Detect which cell encompasses the target text, then output its (x, y) center coordinate. 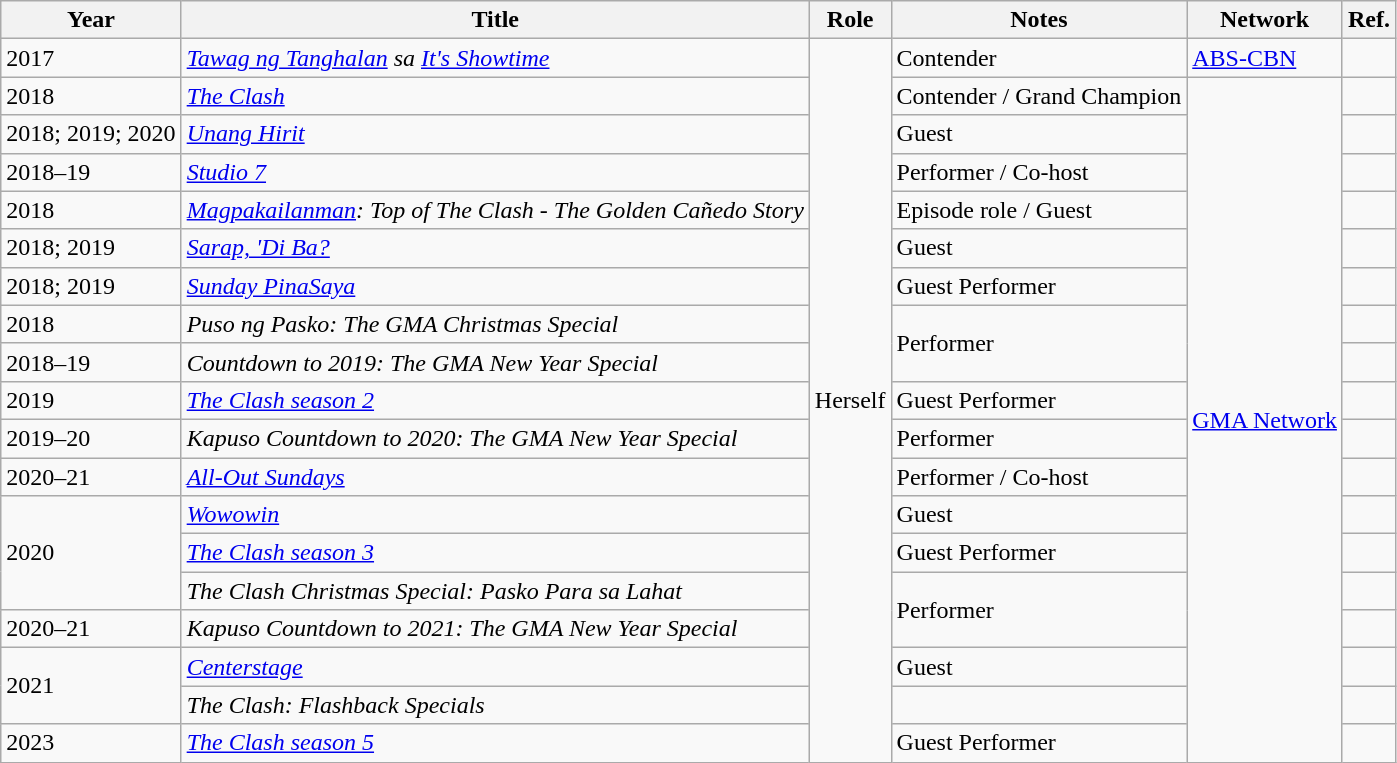
Wowowin (495, 515)
2017 (91, 58)
Puso ng Pasko: The GMA Christmas Special (495, 324)
The Clash season 5 (495, 743)
Kapuso Countdown to 2020: The GMA New Year Special (495, 438)
The Clash: Flashback Specials (495, 705)
Centerstage (495, 667)
2019 (91, 400)
2023 (91, 743)
ABS-CBN (1265, 58)
The Clash season 2 (495, 400)
The Clash Christmas Special: Pasko Para sa Lahat (495, 591)
Contender / Grand Champion (1039, 96)
Tawag ng Tanghalan sa It's Showtime (495, 58)
Sunday PinaSaya (495, 286)
2020 (91, 553)
All-Out Sundays (495, 477)
2018; 2019; 2020 (91, 134)
The Clash (495, 96)
Studio 7 (495, 172)
Herself (850, 400)
Magpakailanman: Top of The Clash - The Golden Cañedo Story (495, 210)
Notes (1039, 20)
Episode role / Guest (1039, 210)
Sarap, 'Di Ba? (495, 248)
The Clash season 3 (495, 553)
GMA Network (1265, 420)
2019–20 (91, 438)
2021 (91, 686)
Network (1265, 20)
Year (91, 20)
Title (495, 20)
Role (850, 20)
Contender (1039, 58)
Unang Hirit (495, 134)
Ref. (1368, 20)
Kapuso Countdown to 2021: The GMA New Year Special (495, 629)
Countdown to 2019: The GMA New Year Special (495, 362)
